Search for the cell housing the specified text and yield its (X, Y) center coordinate. 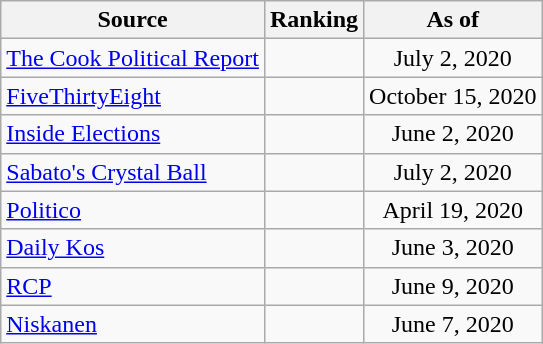
Niskanen (133, 324)
The Cook Political Report (133, 58)
RCP (133, 286)
April 19, 2020 (453, 210)
Daily Kos (133, 248)
Sabato's Crystal Ball (133, 172)
June 7, 2020 (453, 324)
As of (453, 20)
Politico (133, 210)
June 3, 2020 (453, 248)
Inside Elections (133, 134)
October 15, 2020 (453, 96)
Source (133, 20)
FiveThirtyEight (133, 96)
June 9, 2020 (453, 286)
June 2, 2020 (453, 134)
Ranking (314, 20)
